For the text-containing cell, return its midpoint in (X, Y) coordinate format. 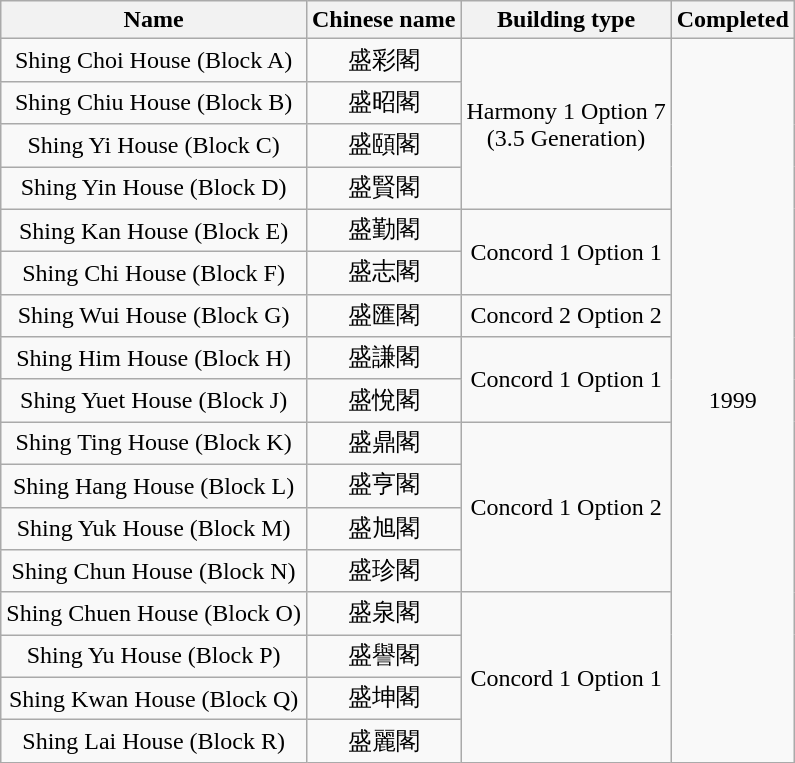
Shing Yuet House (Block J) (154, 400)
Concord 2 Option 2 (566, 316)
Concord 1 Option 2 (566, 507)
Shing Yuk House (Block M) (154, 528)
盛彩閣 (383, 60)
盛坤閣 (383, 698)
Shing Yu House (Block P) (154, 656)
盛昭閣 (383, 102)
Shing Choi House (Block A) (154, 60)
Shing Ting House (Block K) (154, 444)
1999 (732, 401)
盛賢閣 (383, 188)
盛珍閣 (383, 572)
Shing Hang House (Block L) (154, 486)
盛悅閣 (383, 400)
盛旭閣 (383, 528)
Shing Chi House (Block F) (154, 274)
Shing Him House (Block H) (154, 358)
Shing Kan House (Block E) (154, 230)
盛頤閣 (383, 146)
Harmony 1 Option 7 (3.5 Generation) (566, 124)
Chinese name (383, 20)
Shing Yi House (Block C) (154, 146)
盛譽閣 (383, 656)
盛志閣 (383, 274)
盛麗閣 (383, 742)
盛鼎閣 (383, 444)
盛勤閣 (383, 230)
盛匯閣 (383, 316)
盛泉閣 (383, 614)
Building type (566, 20)
Shing Wui House (Block G) (154, 316)
Shing Chuen House (Block O) (154, 614)
Shing Kwan House (Block Q) (154, 698)
Shing Lai House (Block R) (154, 742)
Shing Yin House (Block D) (154, 188)
Completed (732, 20)
Shing Chun House (Block N) (154, 572)
盛亨閣 (383, 486)
Name (154, 20)
盛謙閣 (383, 358)
Shing Chiu House (Block B) (154, 102)
